From the cell containing the given text, extract its center point as [X, Y] coordinate. 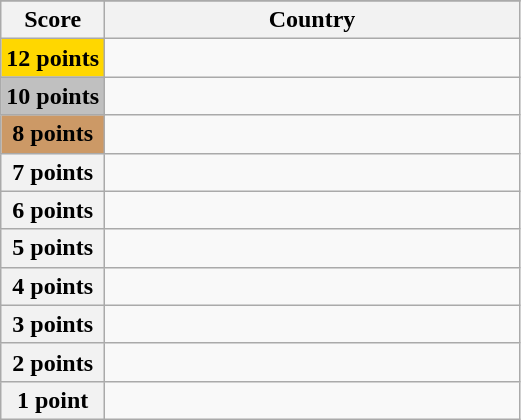
Score [53, 20]
1 point [53, 400]
6 points [53, 210]
7 points [53, 172]
12 points [53, 58]
3 points [53, 324]
5 points [53, 248]
8 points [53, 134]
4 points [53, 286]
2 points [53, 362]
Country [312, 20]
10 points [53, 96]
